Detect which cell encompasses the target text, then output its [X, Y] center coordinate. 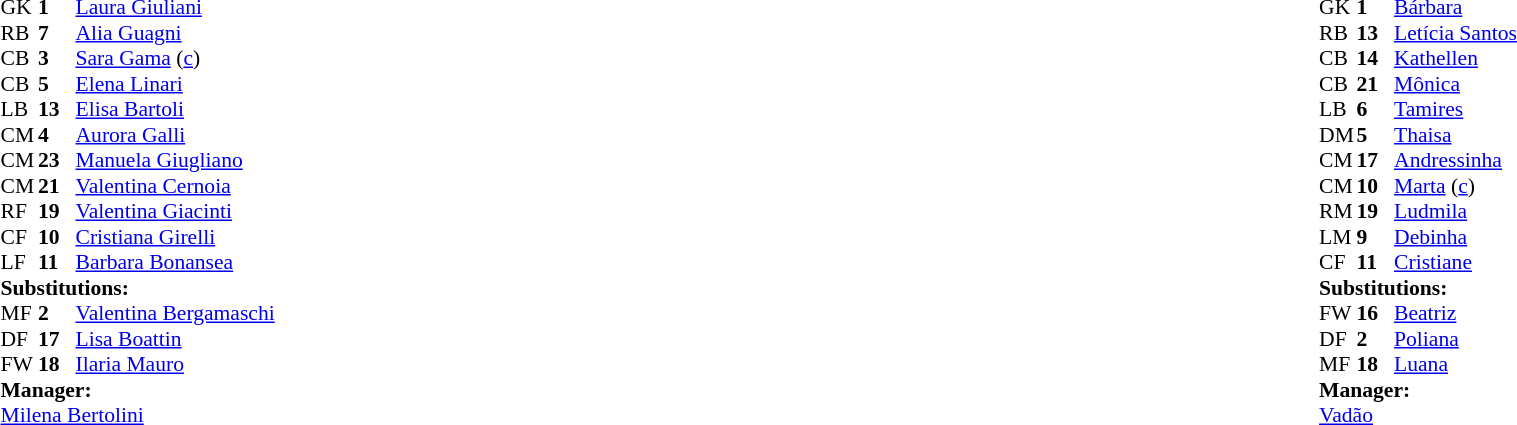
RM [1338, 211]
Elisa Bartoli [176, 109]
4 [57, 135]
Letícia Santos [1456, 33]
Andressinha [1456, 161]
16 [1376, 313]
Alia Guagni [176, 33]
Beatriz [1456, 313]
RF [19, 211]
Valentina Cernoia [176, 186]
Poliana [1456, 339]
Sara Gama (c) [176, 59]
LF [19, 263]
Ilaria Mauro [176, 365]
7 [57, 33]
Ludmila [1456, 211]
Lisa Boattin [176, 339]
Tamires [1456, 109]
Manuela Giugliano [176, 161]
Elena Linari [176, 84]
Mônica [1456, 84]
Kathellen [1456, 59]
LM [1338, 237]
Barbara Bonansea [176, 263]
23 [57, 161]
3 [57, 59]
Valentina Giacinti [176, 211]
Debinha [1456, 237]
DM [1338, 135]
9 [1376, 237]
Valentina Bergamaschi [176, 313]
6 [1376, 109]
Thaisa [1456, 135]
Cristiane [1456, 263]
Cristiana Girelli [176, 237]
Marta (c) [1456, 186]
Aurora Galli [176, 135]
14 [1376, 59]
Luana [1456, 365]
